Output the (x, y) coordinate of the center of the cell containing the given text.  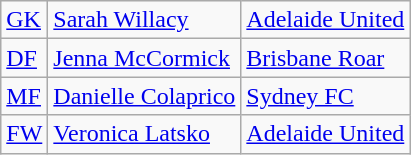
DF (24, 58)
Sarah Willacy (144, 20)
Danielle Colaprico (144, 96)
Sydney FC (326, 96)
GK (24, 20)
Jenna McCormick (144, 58)
Veronica Latsko (144, 134)
FW (24, 134)
Brisbane Roar (326, 58)
MF (24, 96)
